Search for the cell housing the specified text and yield its [X, Y] center coordinate. 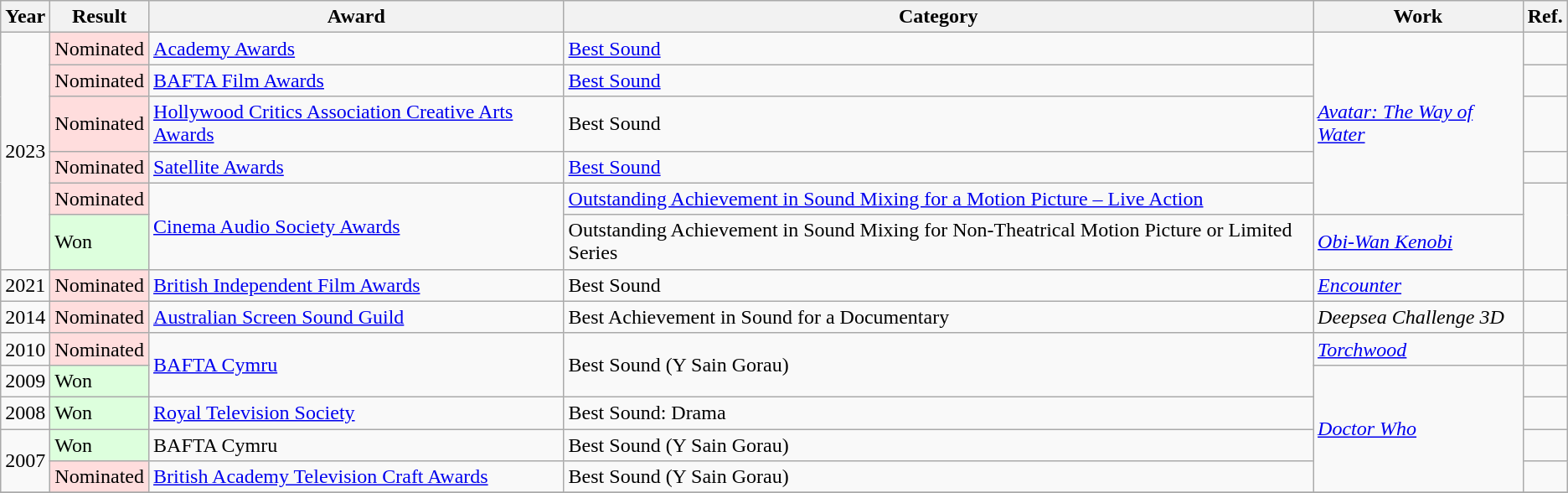
Satellite Awards [357, 167]
Obi-Wan Kenobi [1419, 241]
Best Sound: Drama [938, 413]
British Academy Television Craft Awards [357, 477]
Encounter [1419, 285]
Royal Television Society [357, 413]
2021 [25, 285]
Deepsea Challenge 3D [1419, 317]
Torchwood [1419, 349]
Best Achievement in Sound for a Documentary [938, 317]
Academy Awards [357, 49]
2023 [25, 151]
Cinema Audio Society Awards [357, 226]
2010 [25, 349]
Australian Screen Sound Guild [357, 317]
Avatar: The Way of Water [1419, 124]
British Independent Film Awards [357, 285]
BAFTA Film Awards [357, 80]
Year [25, 17]
2014 [25, 317]
Ref. [1545, 17]
Category [938, 17]
Doctor Who [1419, 428]
2008 [25, 413]
Award [357, 17]
2009 [25, 381]
Result [100, 17]
Work [1419, 17]
Outstanding Achievement in Sound Mixing for a Motion Picture – Live Action [938, 199]
Hollywood Critics Association Creative Arts Awards [357, 124]
Outstanding Achievement in Sound Mixing for Non-Theatrical Motion Picture or Limited Series [938, 241]
2007 [25, 461]
